Extract the (X, Y) coordinate from the center of the cell holding the provided text.  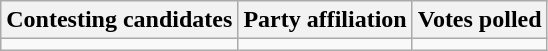
Contesting candidates (120, 20)
Party affiliation (325, 20)
Votes polled (480, 20)
